Identify which cell holds the provided text, then report its [x, y] central coordinate. 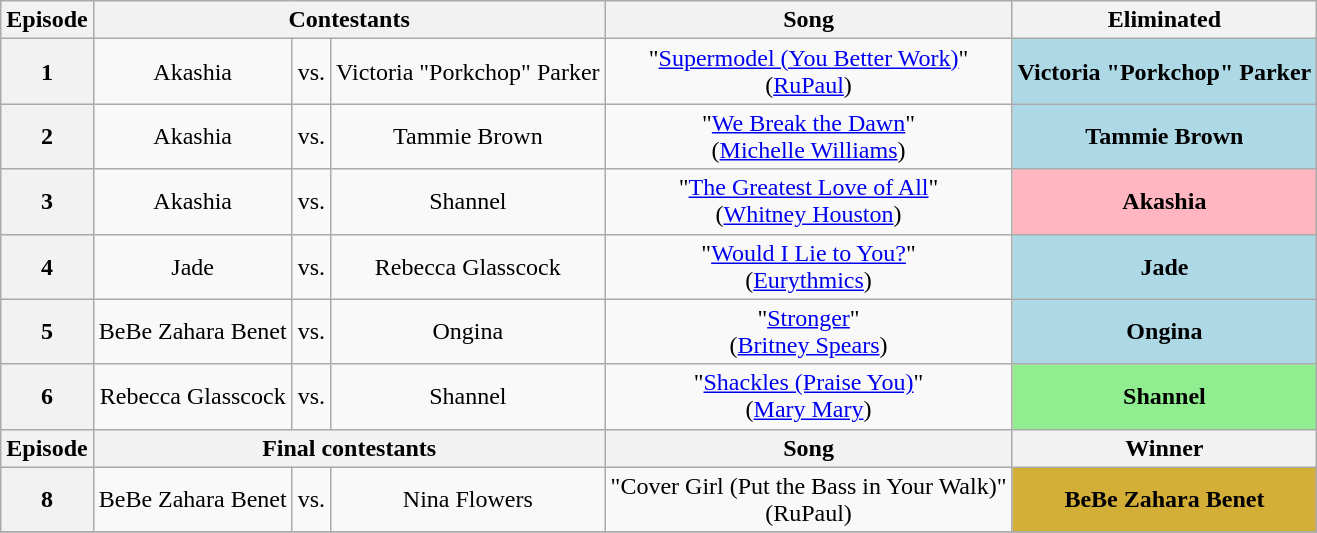
4 [47, 266]
8 [47, 500]
2 [47, 136]
"Supermodel (You Better Work)"(RuPaul) [808, 72]
Winner [1164, 448]
"We Break the Dawn"(Michelle Williams) [808, 136]
1 [47, 72]
"Would I Lie to You?"(Eurythmics) [808, 266]
Final contestants [349, 448]
5 [47, 332]
Eliminated [1164, 20]
Nina Flowers [468, 500]
"The Greatest Love of All"(Whitney Houston) [808, 202]
"Shackles (Praise You)"(Mary Mary) [808, 396]
"Stronger"(Britney Spears) [808, 332]
3 [47, 202]
"Cover Girl (Put the Bass in Your Walk)"(RuPaul) [808, 500]
6 [47, 396]
Contestants [349, 20]
